Extract the [x, y] coordinate from the center of the cell holding the provided text.  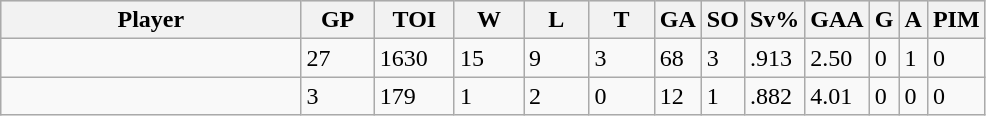
2.50 [837, 58]
.913 [774, 58]
GAA [837, 20]
9 [556, 58]
W [488, 20]
.882 [774, 96]
15 [488, 58]
179 [414, 96]
TOI [414, 20]
A [913, 20]
68 [678, 58]
2 [556, 96]
12 [678, 96]
GA [678, 20]
SO [722, 20]
27 [338, 58]
Player [151, 20]
G [884, 20]
GP [338, 20]
PIM [956, 20]
Sv% [774, 20]
4.01 [837, 96]
1630 [414, 58]
T [622, 20]
L [556, 20]
